Identify which cell holds the provided text, then report its [x, y] central coordinate. 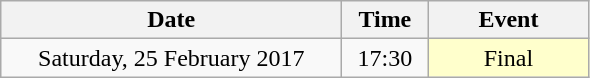
Saturday, 25 February 2017 [172, 58]
17:30 [385, 58]
Time [385, 20]
Final [508, 58]
Event [508, 20]
Date [172, 20]
